Return [X, Y] of the center of cell containing provided text 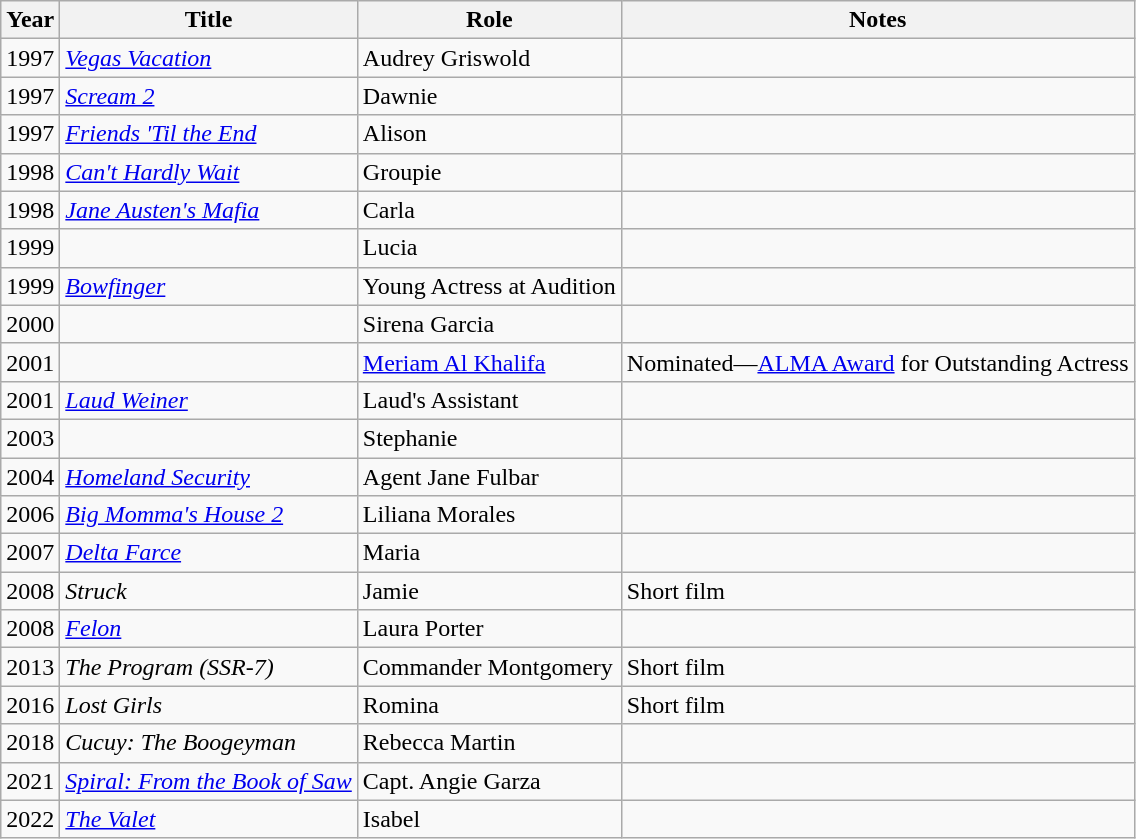
Year [30, 20]
Big Momma's House 2 [208, 515]
Lost Girls [208, 705]
Spiral: From the Book of Saw [208, 781]
The Program (SSR-7) [208, 667]
2013 [30, 667]
Lucia [489, 248]
Romina [489, 705]
Rebecca Martin [489, 743]
Alison [489, 134]
Carla [489, 210]
2003 [30, 438]
Cucuy: The Boogeyman [208, 743]
Agent Jane Fulbar [489, 477]
Vegas Vacation [208, 58]
Felon [208, 629]
Role [489, 20]
Homeland Security [208, 477]
2004 [30, 477]
Maria [489, 553]
Delta Farce [208, 553]
Stephanie [489, 438]
Dawnie [489, 96]
Young Actress at Audition [489, 286]
2006 [30, 515]
Bowfinger [208, 286]
Can't Hardly Wait [208, 172]
The Valet [208, 819]
Laura Porter [489, 629]
Sirena Garcia [489, 324]
Title [208, 20]
Laud Weiner [208, 400]
2022 [30, 819]
2018 [30, 743]
Liliana Morales [489, 515]
Capt. Angie Garza [489, 781]
Laud's Assistant [489, 400]
2016 [30, 705]
2007 [30, 553]
Struck [208, 591]
Meriam Al Khalifa [489, 362]
Groupie [489, 172]
2000 [30, 324]
Jamie [489, 591]
Scream 2 [208, 96]
Notes [878, 20]
Commander Montgomery [489, 667]
Jane Austen's Mafia [208, 210]
Isabel [489, 819]
Friends 'Til the End [208, 134]
2021 [30, 781]
Nominated—ALMA Award for Outstanding Actress [878, 362]
Audrey Griswold [489, 58]
